Search for the cell housing the specified text and yield its [x, y] center coordinate. 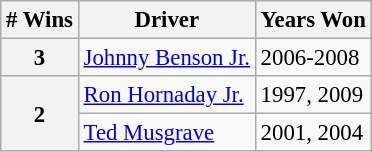
3 [40, 58]
Years Won [313, 20]
2 [40, 114]
Driver [166, 20]
1997, 2009 [313, 95]
Johnny Benson Jr. [166, 58]
Ron Hornaday Jr. [166, 95]
Ted Musgrave [166, 133]
2001, 2004 [313, 133]
# Wins [40, 20]
2006-2008 [313, 58]
